Return (X, Y) of the center of cell containing provided text 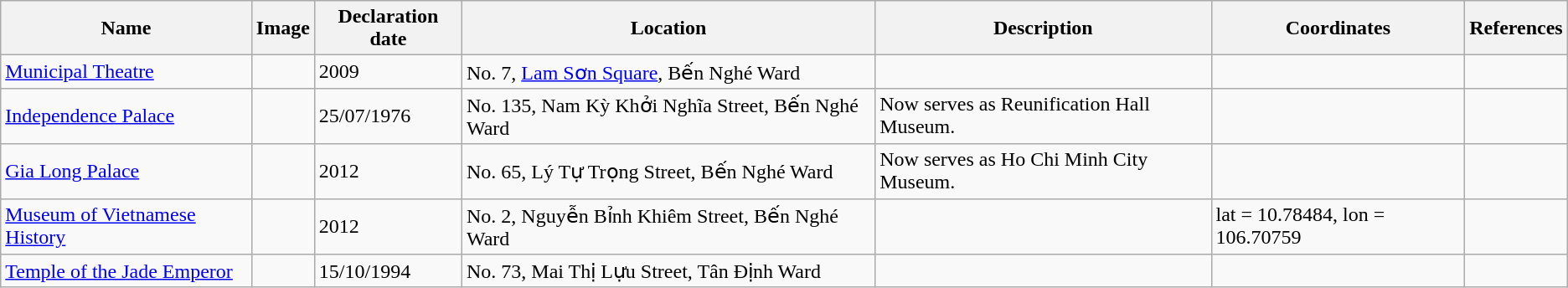
Location (668, 28)
Declaration date (388, 28)
15/10/1994 (388, 271)
Gia Long Palace (126, 171)
Image (283, 28)
No. 73, Mai Thị Lựu Street, Tân Định Ward (668, 271)
No. 135, Nam Kỳ Khởi Nghĩa Street, Bến Nghé Ward (668, 116)
Now serves as Reunification Hall Museum. (1044, 116)
Municipal Theatre (126, 72)
25/07/1976 (388, 116)
No. 2, Nguyễn Bỉnh Khiêm Street, Bến Nghé Ward (668, 226)
Temple of the Jade Emperor (126, 271)
No. 65, Lý Tự Trọng Street, Bến Nghé Ward (668, 171)
Description (1044, 28)
References (1516, 28)
Coordinates (1338, 28)
Now serves as Ho Chi Minh City Museum. (1044, 171)
2009 (388, 72)
Museum of Vietnamese History (126, 226)
Independence Palace (126, 116)
No. 7, Lam Sơn Square, Bến Nghé Ward (668, 72)
lat = 10.78484, lon = 106.70759 (1338, 226)
Name (126, 28)
